Identify which cell holds the provided text, then report its (x, y) central coordinate. 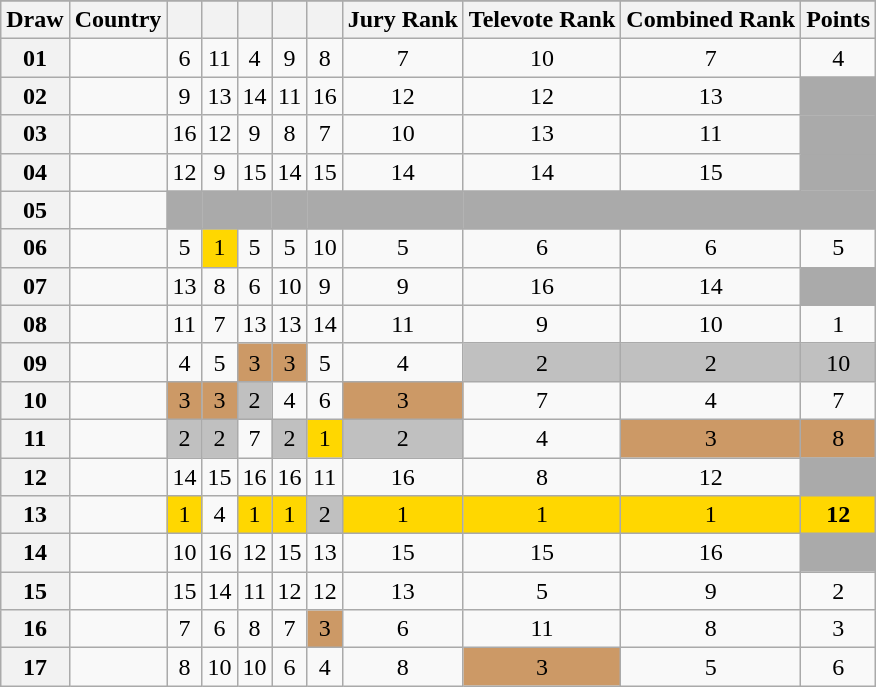
04 (35, 172)
Jury Rank (402, 20)
Points (838, 20)
07 (35, 286)
09 (35, 362)
Draw (35, 20)
Televote Rank (542, 20)
03 (35, 134)
08 (35, 324)
02 (35, 96)
06 (35, 248)
17 (35, 667)
Combined Rank (711, 20)
Country (118, 20)
01 (35, 58)
05 (35, 210)
